Detect which cell encompasses the target text, then output its [x, y] center coordinate. 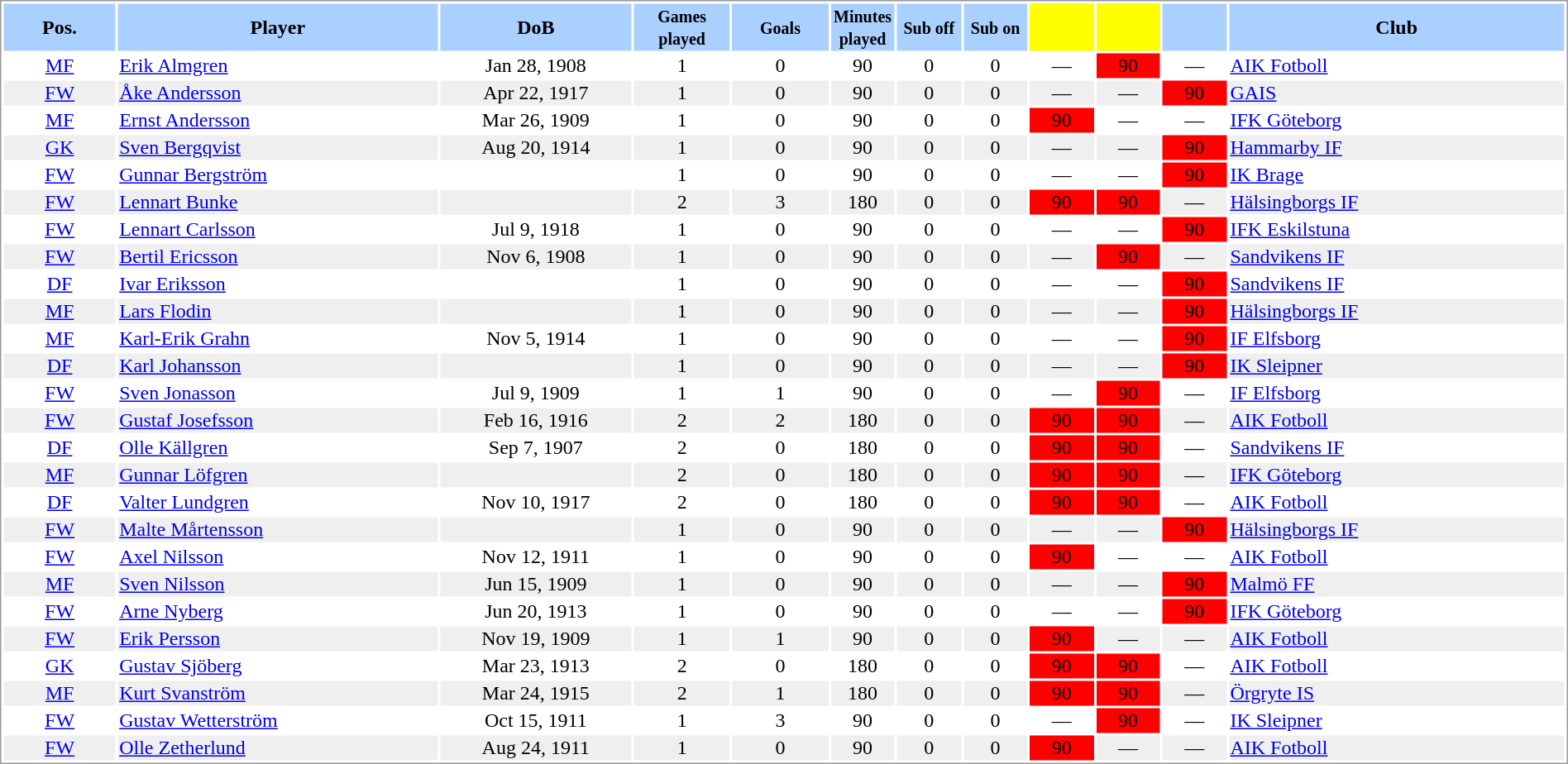
Oct 15, 1911 [536, 720]
IK Brage [1397, 174]
Ivar Eriksson [278, 284]
Nov 6, 1908 [536, 257]
Olle Källgren [278, 447]
Lennart Bunke [278, 203]
Malte Mårtensson [278, 530]
Sub off [930, 26]
IFK Eskilstuna [1397, 229]
Feb 16, 1916 [536, 421]
Sven Bergqvist [278, 148]
Ernst Andersson [278, 120]
Åke Andersson [278, 93]
Player [278, 26]
Sep 7, 1907 [536, 447]
DoB [536, 26]
Aug 24, 1911 [536, 748]
Sven Nilsson [278, 585]
Mar 26, 1909 [536, 120]
Aug 20, 1914 [536, 148]
Gamesplayed [682, 26]
Arne Nyberg [278, 611]
Olle Zetherlund [278, 748]
Nov 10, 1917 [536, 502]
Jun 20, 1913 [536, 611]
Mar 24, 1915 [536, 694]
Sub on [996, 26]
Karl-Erik Grahn [278, 338]
Karl Johansson [278, 366]
Erik Almgren [278, 65]
Gunnar Bergström [278, 174]
Valter Lundgren [278, 502]
Lennart Carlsson [278, 229]
Hammarby IF [1397, 148]
Örgryte IS [1397, 694]
Goals [781, 26]
Gustaf Josefsson [278, 421]
Gunnar Löfgren [278, 475]
Apr 22, 1917 [536, 93]
Malmö FF [1397, 585]
Bertil Ericsson [278, 257]
Jan 28, 1908 [536, 65]
Minutesplayed [862, 26]
Club [1397, 26]
Jul 9, 1909 [536, 393]
Erik Persson [278, 639]
Gustav Wetterström [278, 720]
Lars Flodin [278, 312]
Nov 12, 1911 [536, 556]
Nov 19, 1909 [536, 639]
Kurt Svanström [278, 694]
Nov 5, 1914 [536, 338]
Mar 23, 1913 [536, 666]
Sven Jonasson [278, 393]
Gustav Sjöberg [278, 666]
GAIS [1397, 93]
Jul 9, 1918 [536, 229]
Pos. [60, 26]
Axel Nilsson [278, 556]
Jun 15, 1909 [536, 585]
